Output the [X, Y] coordinate of the center of the cell containing the given text.  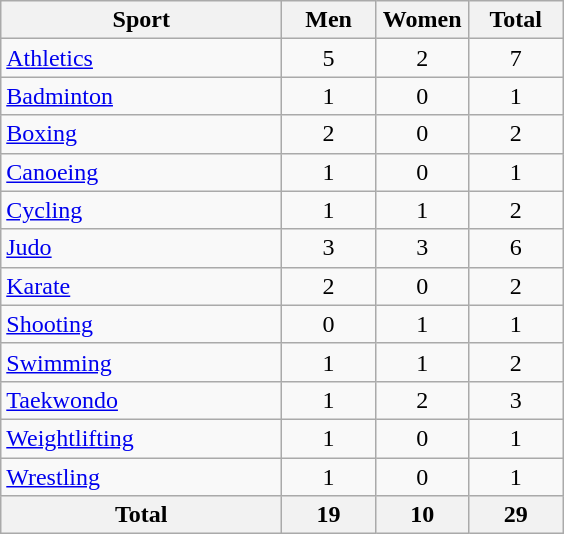
Canoeing [142, 172]
Karate [142, 286]
Sport [142, 20]
10 [422, 515]
Judo [142, 248]
19 [329, 515]
Shooting [142, 324]
Cycling [142, 210]
Taekwondo [142, 400]
Swimming [142, 362]
6 [516, 248]
Wrestling [142, 477]
Women [422, 20]
Weightlifting [142, 438]
Athletics [142, 58]
5 [329, 58]
29 [516, 515]
7 [516, 58]
Badminton [142, 96]
Boxing [142, 134]
Men [329, 20]
